Extract the [X, Y] coordinate from the center of the cell holding the provided text.  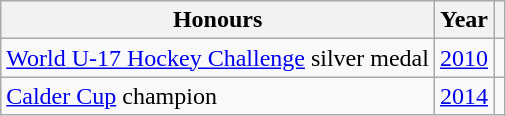
2010 [464, 58]
2014 [464, 96]
Year [464, 20]
Honours [218, 20]
Calder Cup champion [218, 96]
World U-17 Hockey Challenge silver medal [218, 58]
